For the text-containing cell, return its midpoint in (X, Y) coordinate format. 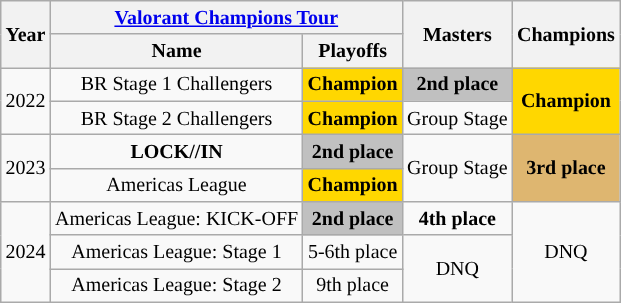
Champions (566, 34)
Year (26, 34)
Americas League (176, 184)
Masters (457, 34)
Americas League: Stage 2 (176, 286)
Valorant Champions Tour (226, 18)
5-6th place (352, 252)
3rd place (566, 168)
2022 (26, 102)
2024 (26, 252)
Americas League: Stage 1 (176, 252)
9th place (352, 286)
Playoffs (352, 52)
4th place (457, 218)
Americas League: KICK-OFF (176, 218)
Name (176, 52)
BR Stage 1 Challengers (176, 84)
LOCK//IN (176, 152)
2023 (26, 168)
BR Stage 2 Challengers (176, 118)
